Find where the given text appears and provide that cell's center as (x, y) coordinate. 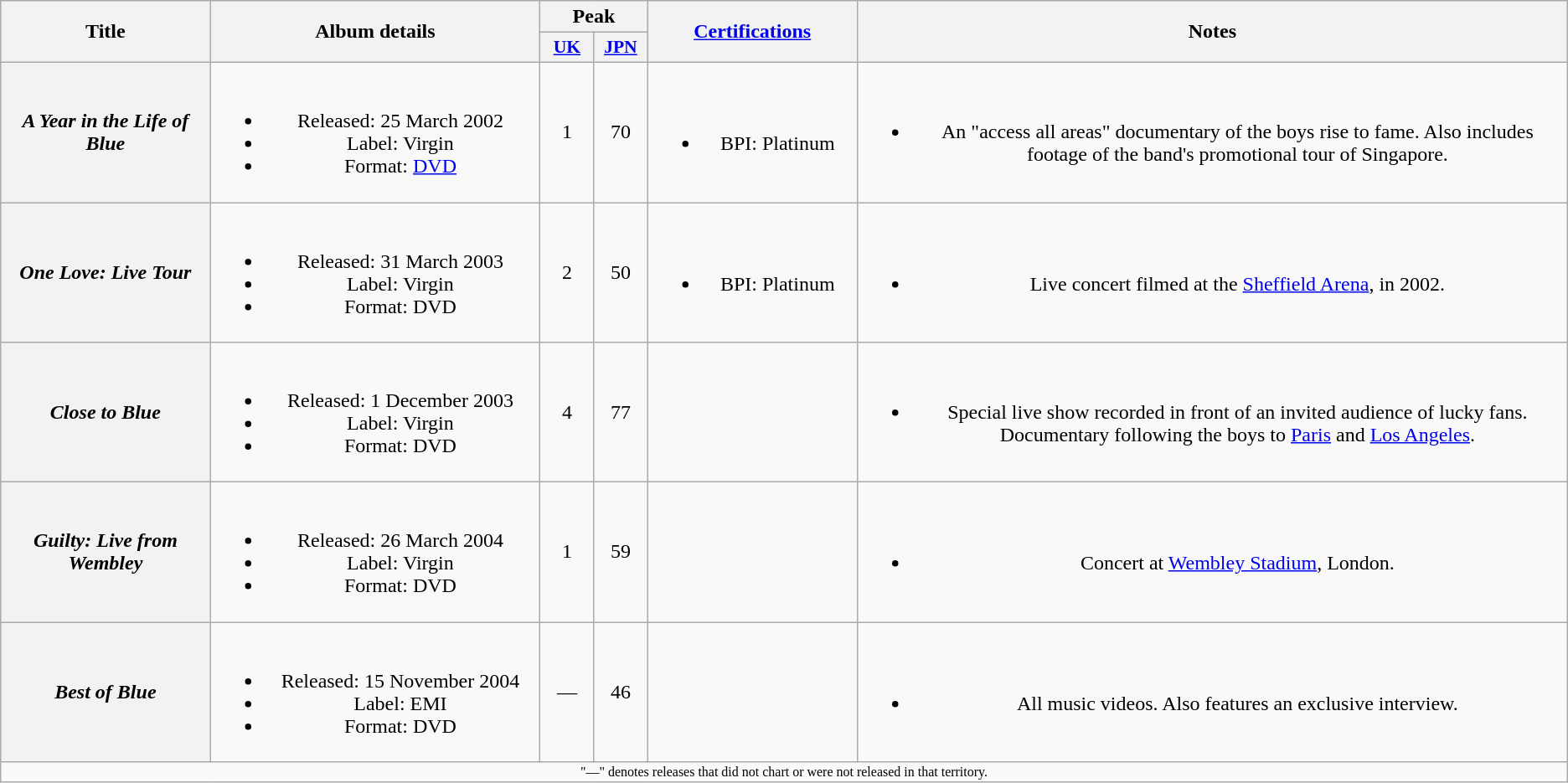
70 (621, 132)
59 (621, 553)
One Love: Live Tour (106, 273)
Released: 25 March 2002Label: VirginFormat: DVD (375, 132)
Certifications (752, 32)
Title (106, 32)
Released: 15 November 2004Label: EMIFormat: DVD (375, 692)
2 (567, 273)
A Year in the Life of Blue (106, 132)
JPN (621, 48)
50 (621, 273)
Released: 26 March 2004Label: VirginFormat: DVD (375, 553)
UK (567, 48)
Special live show recorded in front of an invited audience of lucky fans. Documentary following the boys to Paris and Los Angeles. (1213, 412)
Notes (1213, 32)
Concert at Wembley Stadium, London. (1213, 553)
— (567, 692)
Best of Blue (106, 692)
Peak (594, 17)
Guilty: Live from Wembley (106, 553)
46 (621, 692)
Album details (375, 32)
Released: 1 December 2003Label: VirginFormat: DVD (375, 412)
All music videos. Also features an exclusive interview. (1213, 692)
77 (621, 412)
Live concert filmed at the Sheffield Arena, in 2002. (1213, 273)
Close to Blue (106, 412)
"—" denotes releases that did not chart or were not released in that territory. (784, 772)
Released: 31 March 2003Label: VirginFormat: DVD (375, 273)
4 (567, 412)
An "access all areas" documentary of the boys rise to fame. Also includes footage of the band's promotional tour of Singapore. (1213, 132)
